Return the (X, Y) coordinate for the center point of the cell that contains the specified text.  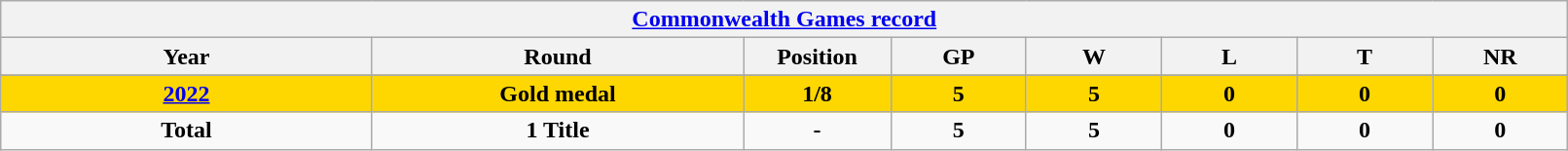
L (1228, 57)
2022 (187, 94)
1/8 (818, 94)
Round (558, 57)
NR (1501, 57)
Commonwealth Games record (784, 19)
- (818, 131)
GP (958, 57)
W (1094, 57)
Position (818, 57)
T (1365, 57)
Total (187, 131)
1 Title (558, 131)
Gold medal (558, 94)
Year (187, 57)
